From the cell containing the given text, extract its center point as [X, Y] coordinate. 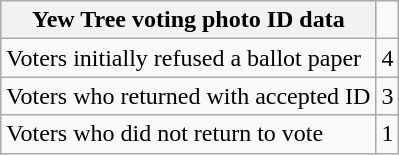
Yew Tree voting photo ID data [188, 20]
1 [388, 134]
Voters initially refused a ballot paper [188, 58]
Voters who did not return to vote [188, 134]
3 [388, 96]
Voters who returned with accepted ID [188, 96]
4 [388, 58]
